Capture the cell that displays the provided text and extract its [X, Y] central coordinate. 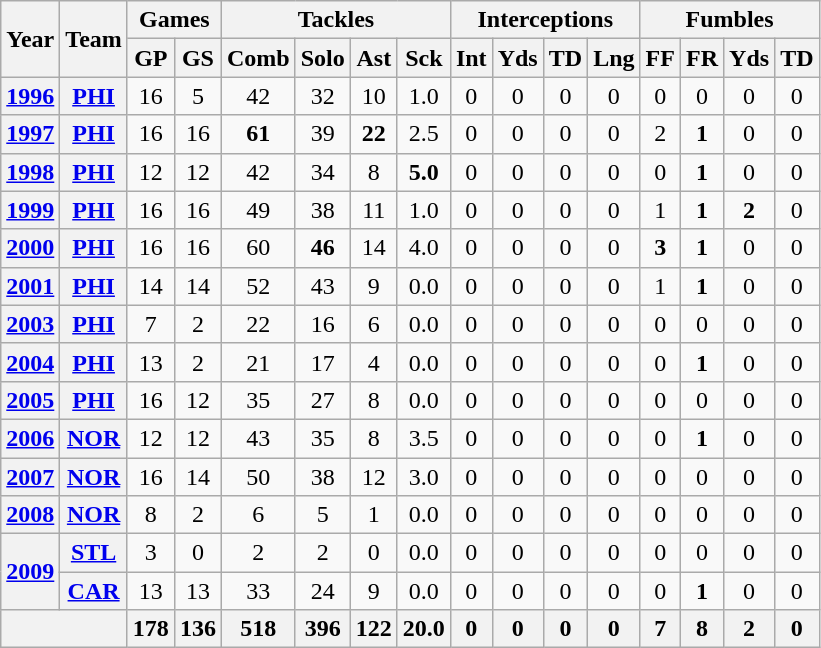
2004 [30, 362]
Tackles [336, 20]
178 [150, 629]
60 [258, 248]
STL [94, 553]
2009 [30, 572]
136 [198, 629]
4.0 [424, 248]
2000 [30, 248]
2008 [30, 515]
Sck [424, 58]
2.5 [424, 134]
52 [258, 286]
1996 [30, 96]
2006 [30, 438]
32 [322, 96]
1999 [30, 210]
Lng [614, 58]
2005 [30, 400]
27 [322, 400]
34 [322, 172]
11 [374, 210]
1998 [30, 172]
FF [660, 58]
24 [322, 591]
4 [374, 362]
518 [258, 629]
3.0 [424, 477]
Comb [258, 58]
Interceptions [545, 20]
33 [258, 591]
GP [150, 58]
46 [322, 248]
396 [322, 629]
50 [258, 477]
Fumbles [730, 20]
2001 [30, 286]
Team [94, 39]
5.0 [424, 172]
Ast [374, 58]
CAR [94, 591]
Int [471, 58]
49 [258, 210]
61 [258, 134]
3.5 [424, 438]
Solo [322, 58]
GS [198, 58]
Games [174, 20]
39 [322, 134]
21 [258, 362]
1997 [30, 134]
10 [374, 96]
2007 [30, 477]
122 [374, 629]
20.0 [424, 629]
2003 [30, 324]
17 [322, 362]
FR [702, 58]
Year [30, 39]
